Provide the [x, y] coordinate of the cell's center where the given text is located.  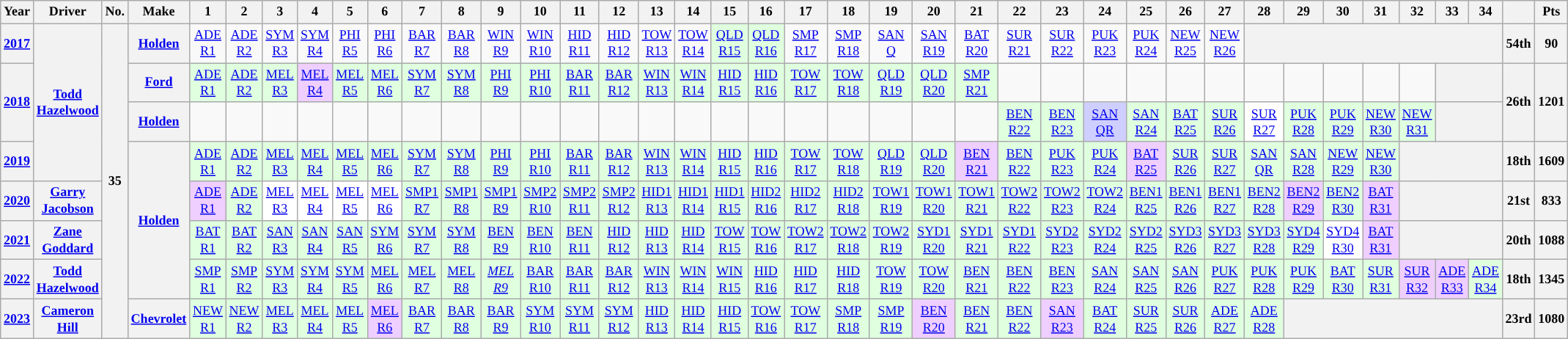
TOW1R20 [934, 201]
SYD3R27 [1225, 240]
Year [18, 12]
SMP2R10 [540, 201]
SANR4 [315, 240]
TOW1R19 [891, 201]
SYD4R30 [1343, 240]
1080 [1551, 319]
WINR15 [729, 280]
PUKR27 [1225, 280]
BEN1R26 [1185, 201]
BARR10 [540, 280]
HIDR17 [806, 280]
HIDR18 [848, 280]
2021 [18, 240]
TOWR13 [657, 43]
HIDR11 [580, 43]
HID1R14 [693, 201]
6 [385, 12]
SURR31 [1381, 280]
SYD2R23 [1062, 240]
15 [729, 12]
1609 [1551, 161]
BEN1R27 [1225, 201]
NEWR31 [1417, 122]
12 [619, 12]
SMP2R11 [580, 201]
Pts [1551, 12]
24 [1105, 12]
SYD3R28 [1264, 240]
SMP2R12 [619, 201]
SYMR11 [580, 319]
WINR10 [540, 43]
NEWR2 [244, 319]
SURR22 [1062, 43]
MELR8 [461, 280]
14 [693, 12]
SYD1R20 [934, 240]
Ford [158, 83]
Zane Goddard [67, 240]
35 [114, 181]
2023 [18, 319]
SANR5 [350, 240]
HID1R15 [729, 201]
1345 [1551, 280]
SURR25 [1146, 319]
SANR19 [934, 43]
TOW1R21 [976, 201]
TOW2R19 [891, 240]
25 [1146, 12]
PHIR6 [385, 43]
TOW2R17 [806, 240]
SYMR10 [540, 319]
26th [1519, 103]
BATR1 [208, 240]
MELR9 [501, 280]
SANR28 [1303, 161]
WINR9 [501, 43]
1201 [1551, 103]
Cameron Hill [67, 319]
8 [461, 12]
SMP1R7 [422, 201]
TOWR15 [729, 240]
BATR30 [1343, 280]
BENR20 [934, 319]
13 [657, 12]
HID2R16 [766, 201]
30 [1343, 12]
SMPR1 [208, 280]
Chevrolet [158, 319]
TOWR20 [934, 280]
SANR23 [1062, 319]
Garry Jacobson [67, 201]
23 [1062, 12]
TOWR14 [693, 43]
TOW2R22 [1019, 201]
20th [1519, 240]
BATR20 [976, 43]
17 [806, 12]
No. [114, 12]
MELR7 [422, 280]
NEWR26 [1225, 43]
TOW2R23 [1062, 201]
TOW2R24 [1105, 201]
54th [1519, 43]
QLDR15 [729, 43]
10 [540, 12]
SYMR5 [350, 280]
SYD2R24 [1105, 240]
BEN2R28 [1264, 201]
BEN2R29 [1303, 201]
SYD3R26 [1185, 240]
SYMR12 [619, 319]
NEWR25 [1185, 43]
26 [1185, 12]
TOWR19 [891, 280]
SYMR6 [385, 240]
18 [848, 12]
SANR3 [280, 240]
34 [1486, 12]
1088 [1551, 240]
33 [1452, 12]
1 [208, 12]
SANR25 [1146, 280]
Make [158, 12]
BENR9 [501, 240]
SURR21 [1019, 43]
3 [280, 12]
21st [1519, 201]
27 [1225, 12]
20 [934, 12]
32 [1417, 12]
BARR9 [501, 319]
5 [350, 12]
PHIR5 [350, 43]
SMPR21 [976, 83]
BENR11 [580, 240]
29 [1303, 12]
23rd [1519, 319]
2022 [18, 280]
SMP1R8 [461, 201]
2020 [18, 201]
21 [976, 12]
BATR2 [244, 240]
SMPR2 [244, 280]
NEWR29 [1343, 161]
HID2R17 [806, 201]
9 [501, 12]
2019 [18, 161]
Driver [67, 12]
ADER28 [1264, 319]
SURR32 [1417, 280]
HID2R18 [848, 201]
BENR10 [540, 240]
2017 [18, 43]
SYD1R22 [1019, 240]
28 [1264, 12]
ADER34 [1486, 280]
7 [422, 12]
TOW2R18 [848, 240]
22 [1019, 12]
11 [580, 12]
BEN2R30 [1343, 201]
SMPR19 [891, 319]
BATR24 [1105, 319]
19 [891, 12]
HID1R13 [657, 201]
QLDR16 [766, 43]
2018 [18, 103]
90 [1551, 43]
833 [1551, 201]
4 [315, 12]
SANQ [891, 43]
16 [766, 12]
2 [244, 12]
SANR26 [1185, 280]
NEWR1 [208, 319]
SMP1R9 [501, 201]
SYD1R21 [976, 240]
SMPR17 [806, 43]
SYD4R29 [1303, 240]
31 [1381, 12]
BEN1R25 [1146, 201]
ADER33 [1452, 280]
ADER27 [1225, 319]
SYD2R25 [1146, 240]
